Detect which cell encompasses the target text, then output its [x, y] center coordinate. 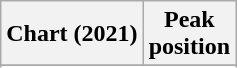
Chart (2021) [72, 34]
Peakposition [189, 34]
